Detect which cell encompasses the target text, then output its [x, y] center coordinate. 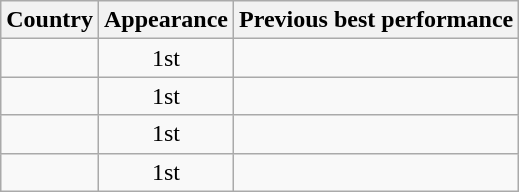
Appearance [166, 20]
Country [50, 20]
Previous best performance [376, 20]
